Extract the (X, Y) coordinate from the center of the cell holding the provided text.  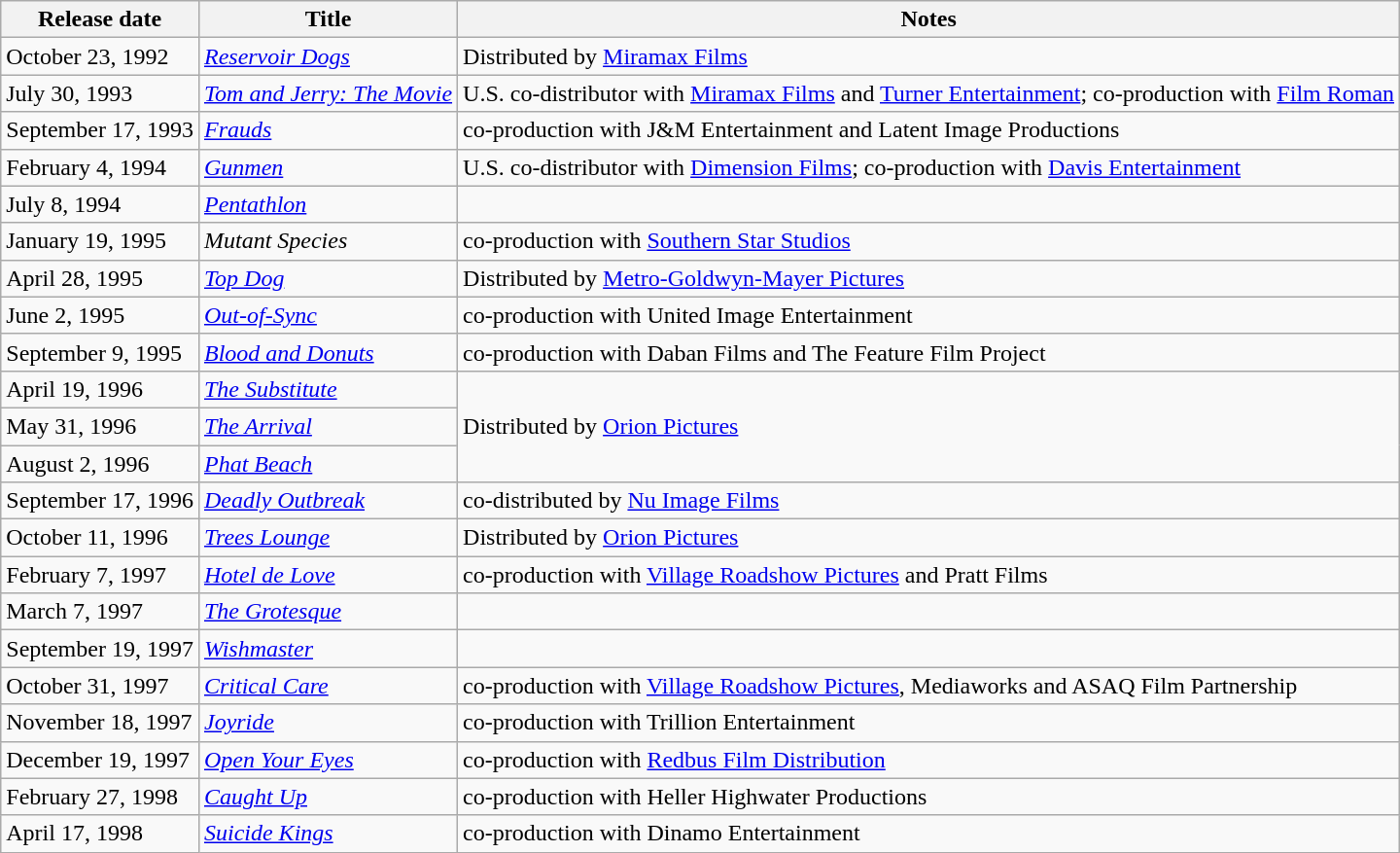
co-production with Dinamo Entertainment (929, 834)
March 7, 1997 (100, 612)
Frauds (328, 130)
October 23, 1992 (100, 56)
February 7, 1997 (100, 575)
Title (328, 19)
co-production with Southern Star Studios (929, 241)
September 9, 1995 (100, 352)
Distributed by Miramax Films (929, 56)
Trees Lounge (328, 538)
Blood and Donuts (328, 352)
co-production with Redbus Film Distribution (929, 760)
Caught Up (328, 797)
July 8, 1994 (100, 204)
co-distributed by Nu Image Films (929, 501)
co-production with Village Roadshow Pictures and Pratt Films (929, 575)
Pentathlon (328, 204)
April 17, 1998 (100, 834)
Deadly Outbreak (328, 501)
co-production with Trillion Entertainment (929, 723)
Gunmen (328, 167)
Phat Beach (328, 464)
Joyride (328, 723)
November 18, 1997 (100, 723)
U.S. co-distributor with Dimension Films; co-production with Davis Entertainment (929, 167)
co-production with United Image Entertainment (929, 315)
Mutant Species (328, 241)
February 4, 1994 (100, 167)
May 31, 1996 (100, 426)
Hotel de Love (328, 575)
Distributed by Metro-Goldwyn-Mayer Pictures (929, 278)
July 30, 1993 (100, 93)
Out-of-Sync (328, 315)
October 31, 1997 (100, 686)
U.S. co-distributor with Miramax Films and Turner Entertainment; co-production with Film Roman (929, 93)
April 19, 1996 (100, 389)
September 17, 1996 (100, 501)
The Substitute (328, 389)
Critical Care (328, 686)
Top Dog (328, 278)
April 28, 1995 (100, 278)
co-production with Heller Highwater Productions (929, 797)
September 17, 1993 (100, 130)
January 19, 1995 (100, 241)
Notes (929, 19)
September 19, 1997 (100, 649)
June 2, 1995 (100, 315)
Release date (100, 19)
February 27, 1998 (100, 797)
The Arrival (328, 426)
co-production with J&M Entertainment and Latent Image Productions (929, 130)
co-production with Daban Films and The Feature Film Project (929, 352)
Suicide Kings (328, 834)
Wishmaster (328, 649)
December 19, 1997 (100, 760)
Open Your Eyes (328, 760)
co-production with Village Roadshow Pictures, Mediaworks and ASAQ Film Partnership (929, 686)
The Grotesque (328, 612)
October 11, 1996 (100, 538)
Reservoir Dogs (328, 56)
August 2, 1996 (100, 464)
Tom and Jerry: The Movie (328, 93)
